Pinpoint the cell where the given text exists, returning its (X, Y) midpoint coordinate. 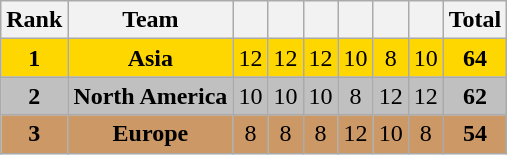
North America (150, 96)
2 (34, 96)
64 (475, 58)
Europe (150, 134)
Rank (34, 20)
1 (34, 58)
Total (475, 20)
62 (475, 96)
Team (150, 20)
Asia (150, 58)
54 (475, 134)
3 (34, 134)
